Determine the [X, Y] coordinate at the center of the cell enclosing the given text.  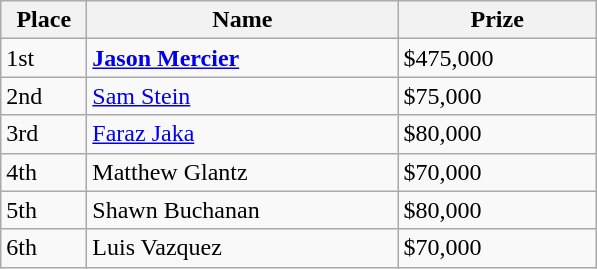
Sam Stein [242, 96]
Shawn Buchanan [242, 210]
Faraz Jaka [242, 134]
$75,000 [498, 96]
Matthew Glantz [242, 172]
Name [242, 20]
6th [44, 248]
Jason Mercier [242, 58]
4th [44, 172]
Place [44, 20]
Prize [498, 20]
1st [44, 58]
Luis Vazquez [242, 248]
2nd [44, 96]
$475,000 [498, 58]
5th [44, 210]
3rd [44, 134]
